From the cell containing the given text, extract its center point as (X, Y) coordinate. 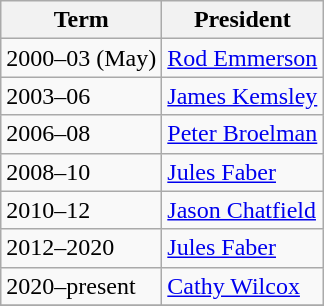
President (242, 20)
Jason Chatfield (242, 210)
2010–12 (82, 210)
2012–2020 (82, 248)
James Kemsley (242, 96)
Rod Emmerson (242, 58)
2006–08 (82, 134)
Term (82, 20)
2003–06 (82, 96)
Cathy Wilcox (242, 286)
2020–present (82, 286)
2008–10 (82, 172)
Peter Broelman (242, 134)
2000–03 (May) (82, 58)
